Pinpoint the cell where the given text exists, returning its (X, Y) midpoint coordinate. 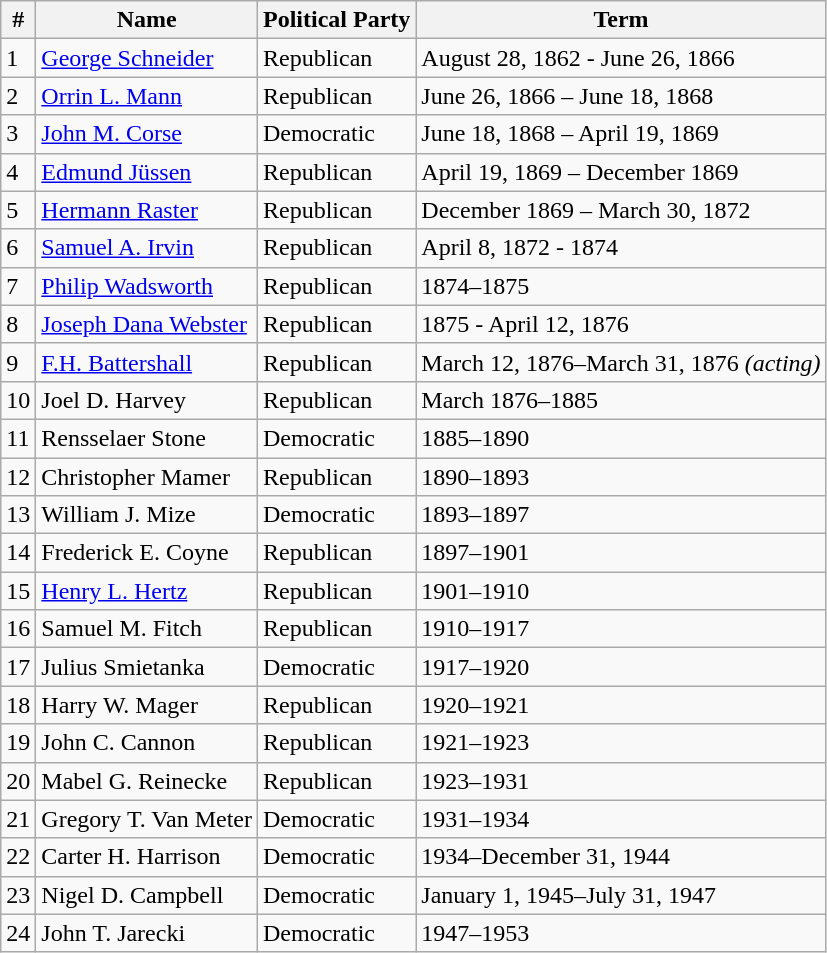
12 (18, 477)
16 (18, 629)
Philip Wadsworth (147, 286)
11 (18, 438)
15 (18, 591)
Samuel M. Fitch (147, 629)
April 19, 1869 – December 1869 (621, 172)
5 (18, 210)
18 (18, 705)
Name (147, 20)
8 (18, 324)
23 (18, 895)
1897–1901 (621, 553)
7 (18, 286)
1917–1920 (621, 667)
17 (18, 667)
Edmund Jüssen (147, 172)
June 26, 1866 – June 18, 1868 (621, 96)
6 (18, 248)
F.H. Battershall (147, 362)
January 1, 1945–July 31, 1947 (621, 895)
Henry L. Hertz (147, 591)
December 1869 – March 30, 1872 (621, 210)
Julius Smietanka (147, 667)
1920–1921 (621, 705)
4 (18, 172)
Joel D. Harvey (147, 400)
3 (18, 134)
1 (18, 58)
William J. Mize (147, 515)
1910–1917 (621, 629)
Harry W. Mager (147, 705)
# (18, 20)
21 (18, 819)
24 (18, 933)
1890–1893 (621, 477)
Samuel A. Irvin (147, 248)
1885–1890 (621, 438)
19 (18, 743)
14 (18, 553)
1947–1953 (621, 933)
2 (18, 96)
Gregory T. Van Meter (147, 819)
1934–December 31, 1944 (621, 857)
13 (18, 515)
9 (18, 362)
John M. Corse (147, 134)
20 (18, 781)
1874–1875 (621, 286)
Christopher Mamer (147, 477)
1893–1897 (621, 515)
1875 - April 12, 1876 (621, 324)
April 8, 1872 - 1874 (621, 248)
1901–1910 (621, 591)
March 1876–1885 (621, 400)
Carter H. Harrison (147, 857)
August 28, 1862 - June 26, 1866 (621, 58)
June 18, 1868 – April 19, 1869 (621, 134)
John C. Cannon (147, 743)
Term (621, 20)
Mabel G. Reinecke (147, 781)
March 12, 1876–March 31, 1876 (acting) (621, 362)
Joseph Dana Webster (147, 324)
John T. Jarecki (147, 933)
1923–1931 (621, 781)
10 (18, 400)
1921–1923 (621, 743)
22 (18, 857)
Hermann Raster (147, 210)
Orrin L. Mann (147, 96)
Nigel D. Campbell (147, 895)
Frederick E. Coyne (147, 553)
George Schneider (147, 58)
Political Party (336, 20)
1931–1934 (621, 819)
Rensselaer Stone (147, 438)
